Identify which cell holds the provided text, then report its (X, Y) central coordinate. 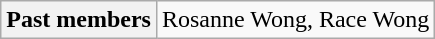
Rosanne Wong, Race Wong (295, 20)
Past members (79, 20)
